Find where the given text appears and provide that cell's center as (x, y) coordinate. 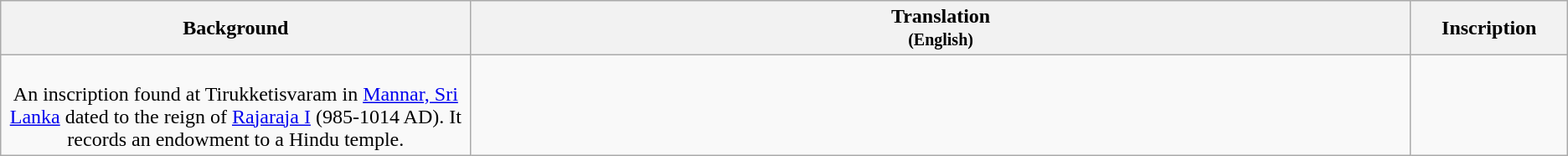
Inscription (1489, 29)
Translation(English) (941, 29)
Background (236, 29)
